Pinpoint the cell where the given text exists, returning its (x, y) midpoint coordinate. 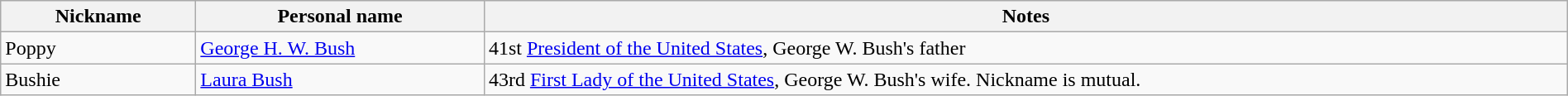
Nickname (98, 17)
Personal name (341, 17)
43rd First Lady of the United States, George W. Bush's wife. Nickname is mutual. (1025, 79)
Laura Bush (341, 79)
Bushie (98, 79)
Poppy (98, 48)
Notes (1025, 17)
George H. W. Bush (341, 48)
41st President of the United States, George W. Bush's father (1025, 48)
